Find where the given text appears and provide that cell's center as (x, y) coordinate. 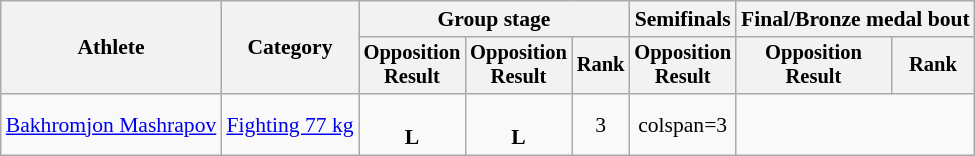
Group stage (494, 19)
Fighting 77 kg (290, 124)
Bakhromjon Mashrapov (112, 124)
Final/Bronze medal bout (856, 19)
colspan=3 (682, 124)
Category (290, 48)
Semifinals (682, 19)
3 (601, 124)
Athlete (112, 48)
